Scan for the cell matching the given text and deliver its [X, Y] coordinate at center. 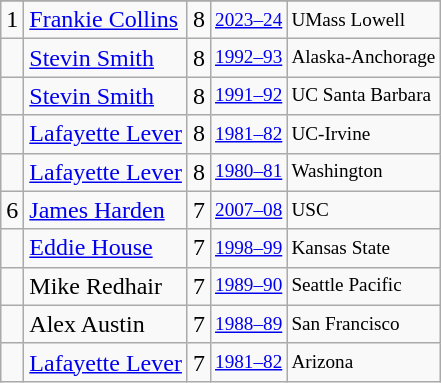
1991–92 [248, 96]
Alex Austin [106, 324]
2007–08 [248, 210]
1980–81 [248, 172]
UC Santa Barbara [364, 96]
1992–93 [248, 58]
1988–89 [248, 324]
Arizona [364, 362]
1 [12, 20]
1989–90 [248, 286]
James Harden [106, 210]
Eddie House [106, 248]
Kansas State [364, 248]
UC-Irvine [364, 134]
Alaska-Anchorage [364, 58]
UMass Lowell [364, 20]
Frankie Collins [106, 20]
Washington [364, 172]
San Francisco [364, 324]
1998–99 [248, 248]
6 [12, 210]
2023–24 [248, 20]
Seattle Pacific [364, 286]
USC [364, 210]
Mike Redhair [106, 286]
